Return [X, Y] of the center of cell containing provided text 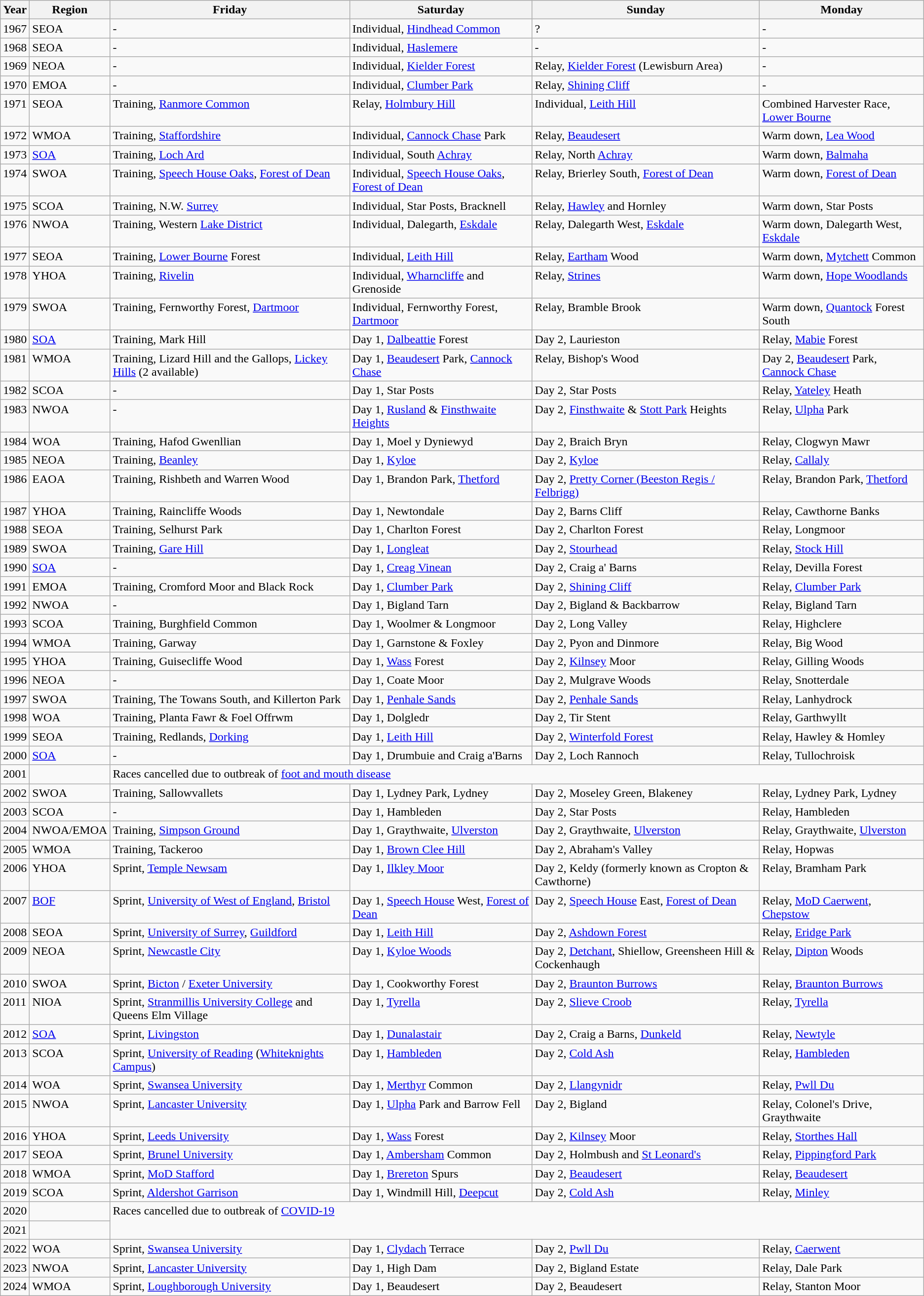
1971 [15, 111]
Training, Cromford Moor and Black Rock [230, 586]
Relay, Newtyle [842, 1034]
Individual, Cannock Chase Park [441, 136]
Day 2, Craig a' Barns [646, 567]
Individual, Wharncliffe and Grenoside [441, 281]
Relay, North Achray [646, 155]
Relay, Holmbury Hill [441, 111]
1973 [15, 155]
Day 2, Holmbush and St Leonard's [646, 1155]
Day 2, Pwll Du [646, 1249]
2012 [15, 1034]
1988 [15, 530]
Training, Rishbeth and Warren Wood [230, 486]
Training, Selhurst Park [230, 530]
Day 2, Braich Bryn [646, 441]
Day 1, Kyloe [441, 460]
1994 [15, 642]
Individual, Clumber Park [441, 85]
Day 2, Bigland & Backbarrow [646, 605]
Sprint, Brunel University [230, 1155]
Training, Guisecliffe Wood [230, 662]
2002 [15, 793]
2023 [15, 1267]
Training, Staffordshire [230, 136]
1985 [15, 460]
Relay, Garthwyllt [842, 718]
Day 2, Abraham's Valley [646, 849]
1970 [15, 85]
1968 [15, 47]
Day 2, Bigland Estate [646, 1267]
Individual, Haslemere [441, 47]
Relay, Bishop's Wood [646, 365]
1998 [15, 718]
1983 [15, 416]
2005 [15, 849]
Warm down, Forest of Dean [842, 180]
Relay, Brandon Park, Thetford [842, 486]
Training, Tackeroo [230, 849]
1976 [15, 231]
Training, Western Lake District [230, 231]
Day 1, Cookworthy Forest [441, 983]
Day 1, Ilkley Moor [441, 875]
Relay, Mabie Forest [842, 340]
2022 [15, 1249]
Day 1, Brandon Park, Thetford [441, 486]
Training, Garway [230, 642]
Day 1, Rusland & Finsthwaite Heights [441, 416]
2024 [15, 1286]
Relay, Hopwas [842, 849]
1975 [15, 205]
1991 [15, 586]
Relay, Eridge Park [842, 932]
Friday [230, 10]
1997 [15, 699]
Training, Mark Hill [230, 340]
Day 1, Brereton Spurs [441, 1174]
Sprint, Leeds University [230, 1136]
1982 [15, 391]
NWOA/EMOA [70, 830]
1993 [15, 624]
Day 2, Finsthwaite & Stott Park Heights [646, 416]
Relay, Lydney Park, Lydney [842, 793]
Sprint, Temple Newsam [230, 875]
Day 2, Barns Cliff [646, 511]
Day 2, Charlton Forest [646, 530]
Individual, South Achray [441, 155]
Sprint, Bicton / Exeter University [230, 983]
Training, Ranmore Common [230, 111]
Day 2, Moseley Green, Blakeney [646, 793]
Relay, Dalegarth West, Eskdale [646, 231]
2008 [15, 932]
Relay, Highclere [842, 624]
Training, The Towans South, and Killerton Park [230, 699]
Relay, Shining Cliff [646, 85]
Relay, Minley [842, 1192]
1986 [15, 486]
Day 1, Longleat [441, 549]
Day 2, Keldy (formerly known as Cropton & Cawthorne) [646, 875]
2021 [15, 1230]
Relay, Stanton Moor [842, 1286]
Races cancelled due to outbreak of COVID-19 [517, 1220]
Races cancelled due to outbreak of foot and mouth disease [517, 774]
2017 [15, 1155]
Training, Redlands, Dorking [230, 737]
Saturday [441, 10]
Day 1, Kyloe Woods [441, 958]
Day 1, Beaudesert [441, 1286]
Individual, Fernworthy Forest, Dartmoor [441, 314]
Relay, Pwll Du [842, 1085]
Day 1, High Dam [441, 1267]
Relay, Big Wood [842, 642]
Training, Planta Fawr & Foel Offrwm [230, 718]
Warm down, Star Posts [842, 205]
Day 1, Bigland Tarn [441, 605]
1972 [15, 136]
1978 [15, 281]
2004 [15, 830]
Relay, Clogwyn Mawr [842, 441]
Training, Hafod Gwenllian [230, 441]
Day 1, Brown Clee Hill [441, 849]
Individual, Speech House Oaks, Forest of Dean [441, 180]
Relay, Longmoor [842, 530]
2020 [15, 1211]
2003 [15, 812]
Training, N.W. Surrey [230, 205]
Day 1, Clumber Park [441, 586]
1992 [15, 605]
Relay, Brierley South, Forest of Dean [646, 180]
Day 1, Woolmer & Longmoor [441, 624]
Year [15, 10]
Warm down, Lea Wood [842, 136]
Relay, Cawthorne Banks [842, 511]
Warm down, Mytchett Common [842, 256]
Day 2, Stourhead [646, 549]
Day 1, Moel y Dyniewyd [441, 441]
Day 2, Tir Stent [646, 718]
Day 2, Laurieston [646, 340]
Relay, Callaly [842, 460]
1969 [15, 66]
Day 2, Pyon and Dinmore [646, 642]
Sunday [646, 10]
Day 2, Shining Cliff [646, 586]
Relay, Colonel's Drive, Graythwaite [842, 1111]
2007 [15, 906]
1984 [15, 441]
Day 1, Charlton Forest [441, 530]
Training, Simpson Ground [230, 830]
2018 [15, 1174]
Training, Loch Ard [230, 155]
Training, Lower Bourne Forest [230, 256]
Day 2, Craig a Barns, Dunkeld [646, 1034]
Relay, Snotterdale [842, 680]
Sprint, Aldershot Garrison [230, 1192]
Training, Sallowvallets [230, 793]
BOF [70, 906]
Individual, Hindhead Common [441, 29]
Relay, Bramble Brook [646, 314]
Relay, Lanhydrock [842, 699]
Day 1, Creag Vinean [441, 567]
Day 2, Graythwaite, Ulverston [646, 830]
Individual, Star Posts, Bracknell [441, 205]
Relay, Braunton Burrows [842, 983]
EAOA [70, 486]
Relay, Kielder Forest (Lewisburn Area) [646, 66]
2001 [15, 774]
Day 2, Slieve Croob [646, 1009]
Relay, Tyrella [842, 1009]
Training, Fernworthy Forest, Dartmoor [230, 314]
Day 2, Mulgrave Woods [646, 680]
Day 1, Ulpha Park and Barrow Fell [441, 1111]
Relay, MoD Caerwent, Chepstow [842, 906]
Day 2, Loch Rannoch [646, 755]
Day 2, Ashdown Forest [646, 932]
Warm down, Balmaha [842, 155]
Training, Lizard Hill and the Gallops, Lickey Hills (2 available) [230, 365]
Day 2, Winterfold Forest [646, 737]
1990 [15, 567]
Relay, Ulpha Park [842, 416]
NIOA [70, 1009]
Day 2, Beaudesert Park, Cannock Chase [842, 365]
Training, Gare Hill [230, 549]
Sprint, Loughborough University [230, 1286]
Day 1, Drumbuie and Craig a'Barns [441, 755]
Relay, Yateley Heath [842, 391]
Sprint, MoD Stafford [230, 1174]
2016 [15, 1136]
2010 [15, 983]
2000 [15, 755]
Day 2, Speech House East, Forest of Dean [646, 906]
Day 1, Garnstone & Foxley [441, 642]
1974 [15, 180]
Warm down, Dalegarth West, Eskdale [842, 231]
Day 1, Lydney Park, Lydney [441, 793]
2013 [15, 1060]
Training, Burghfield Common [230, 624]
2015 [15, 1111]
Training, Speech House Oaks, Forest of Dean [230, 180]
Sprint, University of West of England, Bristol [230, 906]
Day 2, Long Valley [646, 624]
? [646, 29]
Individual, Kielder Forest [441, 66]
Sprint, University of Reading (Whiteknights Campus) [230, 1060]
1999 [15, 737]
2009 [15, 958]
Relay, Stock Hill [842, 549]
Relay, Hawley and Hornley [646, 205]
Individual, Dalegarth, Eskdale [441, 231]
Day 2, Penhale Sands [646, 699]
1989 [15, 549]
Day 1, Beaudesert Park, Cannock Chase [441, 365]
Relay, Pippingford Park [842, 1155]
Day 1, Merthyr Common [441, 1085]
1987 [15, 511]
2006 [15, 875]
2019 [15, 1192]
Relay, Dipton Woods [842, 958]
Day 2, Braunton Burrows [646, 983]
1996 [15, 680]
Day 1, Dunalastair [441, 1034]
Day 1, Dolgledr [441, 718]
Warm down, Hope Woodlands [842, 281]
Sprint, Newcastle City [230, 958]
Relay, Bigland Tarn [842, 605]
Relay, Graythwaite, Ulverston [842, 830]
Day 1, Windmill Hill, Deepcut [441, 1192]
Day 2, Detchant, Shiellow, Greensheen Hill & Cockenhaugh [646, 958]
Day 1, Tyrella [441, 1009]
Relay, Caerwent [842, 1249]
1981 [15, 365]
Region [70, 10]
1979 [15, 314]
Monday [842, 10]
Day 1, Ambersham Common [441, 1155]
1995 [15, 662]
Relay, Eartham Wood [646, 256]
Combined Harvester Race, Lower Bourne [842, 111]
Training, Rivelin [230, 281]
Day 1, Dalbeattie Forest [441, 340]
Day 1, Penhale Sands [441, 699]
Relay, Hawley & Homley [842, 737]
Relay, Tullochroisk [842, 755]
Sprint, Stranmillis University College and Queens Elm Village [230, 1009]
Relay, Gilling Woods [842, 662]
Relay, Strines [646, 281]
Warm down, Quantock Forest South [842, 314]
2014 [15, 1085]
Training, Raincliffe Woods [230, 511]
Day 1, Coate Moor [441, 680]
Day 1, Speech House West, Forest of Dean [441, 906]
Relay, Devilla Forest [842, 567]
1977 [15, 256]
Day 1, Clydach Terrace [441, 1249]
Day 1, Newtondale [441, 511]
Day 2, Kyloe [646, 460]
Day 1, Graythwaite, Ulverston [441, 830]
2011 [15, 1009]
Relay, Dale Park [842, 1267]
Relay, Storthes Hall [842, 1136]
Day 2, Pretty Corner (Beeston Regis / Felbrigg) [646, 486]
Relay, Clumber Park [842, 586]
Training, Beanley [230, 460]
Day 2, Bigland [646, 1111]
Day 2, Llangynidr [646, 1085]
Sprint, Livingston [230, 1034]
Day 1, Star Posts [441, 391]
Relay, Bramham Park [842, 875]
1980 [15, 340]
1967 [15, 29]
Sprint, University of Surrey, Guildford [230, 932]
